Output the (x, y) coordinate of the center of the cell containing the given text.  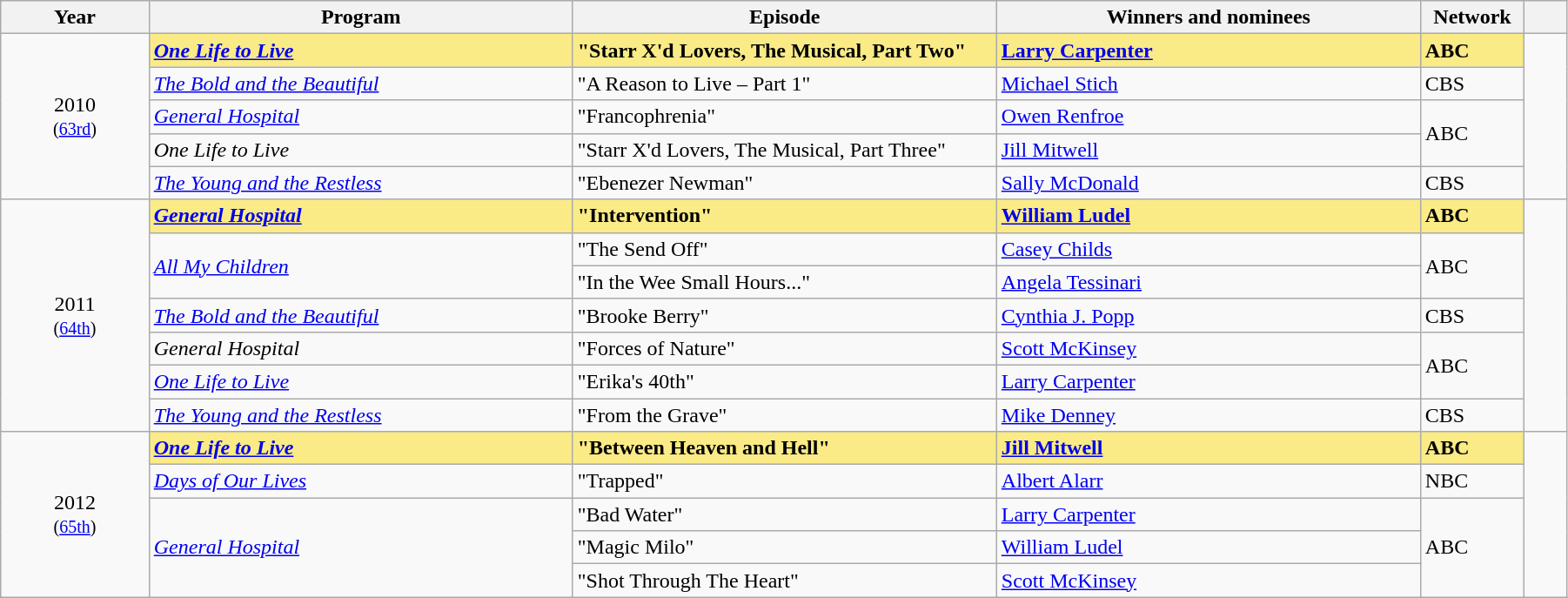
"Starr X'd Lovers, The Musical, Part Two" (785, 50)
Angela Tessinari (1208, 282)
"Trapped" (785, 481)
"Francophrenia" (785, 117)
"Magic Milo" (785, 548)
Casey Childs (1208, 249)
"Forces of Nature" (785, 348)
"Between Heaven and Hell" (785, 448)
"The Send Off" (785, 249)
Michael Stich (1208, 84)
"A Reason to Live – Part 1" (785, 84)
"Erika's 40th" (785, 381)
2011(64th) (75, 315)
Albert Alarr (1208, 481)
Episode (785, 17)
Mike Denney (1208, 415)
NBC (1472, 481)
"Starr X'd Lovers, The Musical, Part Three" (785, 150)
"Brooke Berry" (785, 315)
All My Children (360, 265)
Network (1472, 17)
2012(65th) (75, 514)
"Intervention" (785, 216)
Cynthia J. Popp (1208, 315)
Program (360, 17)
"Bad Water" (785, 514)
Year (75, 17)
"In the Wee Small Hours..." (785, 282)
Winners and nominees (1208, 17)
"From the Grave" (785, 415)
"Ebenezer Newman" (785, 183)
Sally McDonald (1208, 183)
Owen Renfroe (1208, 117)
Days of Our Lives (360, 481)
"Shot Through The Heart" (785, 581)
2010(63rd) (75, 117)
